Return (X, Y) of the center of cell containing provided text 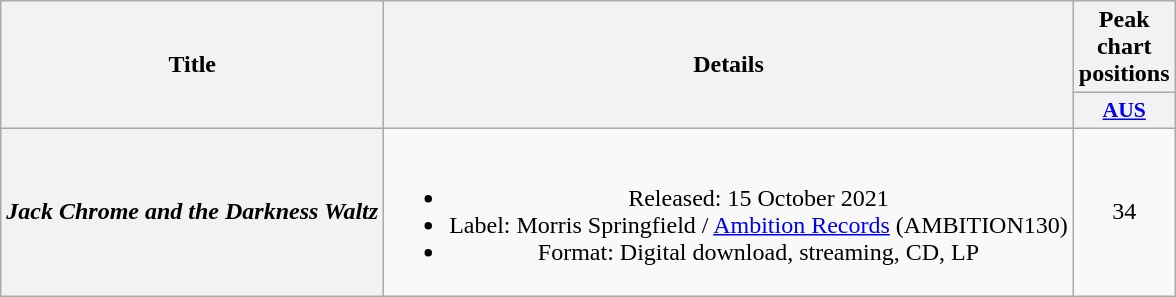
Jack Chrome and the Darkness Waltz (192, 212)
34 (1124, 212)
Peak chart positions (1124, 47)
Title (192, 65)
AUS (1124, 111)
Released: 15 October 2021Label: Morris Springfield / Ambition Records (AMBITION130)Format: Digital download, streaming, CD, LP (729, 212)
Details (729, 65)
